Return [X, Y] of the center of cell containing provided text 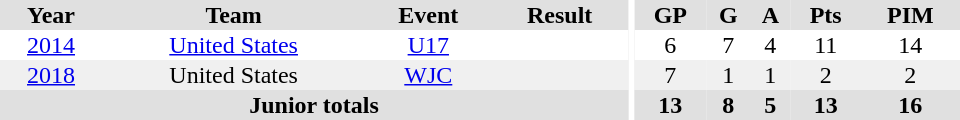
11 [826, 45]
Junior totals [314, 105]
GP [670, 15]
A [770, 15]
4 [770, 45]
16 [910, 105]
WJC [428, 75]
14 [910, 45]
2014 [51, 45]
U17 [428, 45]
2018 [51, 75]
Team [234, 15]
6 [670, 45]
5 [770, 105]
Result [560, 15]
Year [51, 15]
G [728, 15]
8 [728, 105]
Pts [826, 15]
PIM [910, 15]
Event [428, 15]
